Determine the [X, Y] coordinate at the center of the cell enclosing the given text.  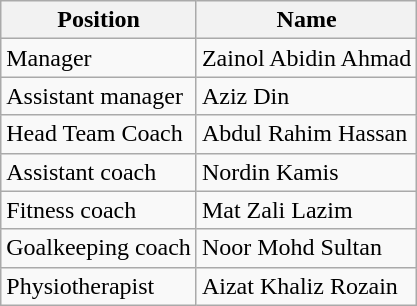
Assistant manager [99, 96]
Position [99, 20]
Assistant coach [99, 172]
Zainol Abidin Ahmad [306, 58]
Head Team Coach [99, 134]
Abdul Rahim Hassan [306, 134]
Goalkeeping coach [99, 248]
Fitness coach [99, 210]
Aziz Din [306, 96]
Name [306, 20]
Nordin Kamis [306, 172]
Mat Zali Lazim [306, 210]
Aizat Khaliz Rozain [306, 286]
Manager [99, 58]
Physiotherapist [99, 286]
Noor Mohd Sultan [306, 248]
